Find where the given text appears and provide that cell's center as (X, Y) coordinate. 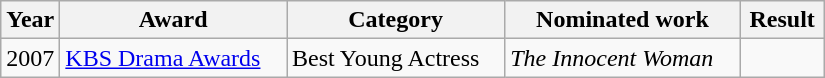
Result (782, 20)
Year (30, 20)
KBS Drama Awards (174, 58)
2007 (30, 58)
Award (174, 20)
The Innocent Woman (622, 58)
Best Young Actress (396, 58)
Nominated work (622, 20)
Category (396, 20)
